Return the (X, Y) coordinate for the center point of the cell that contains the specified text.  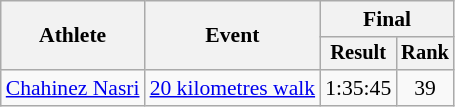
1:35:45 (358, 88)
Final (387, 19)
39 (425, 88)
Chahinez Nasri (73, 88)
Rank (425, 54)
20 kilometres walk (233, 88)
Event (233, 36)
Result (358, 54)
Athlete (73, 36)
